For the text-containing cell, return its midpoint in (x, y) coordinate format. 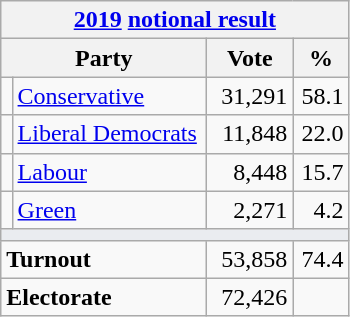
4.2 (321, 210)
72,426 (250, 297)
2019 notional result (175, 20)
31,291 (250, 96)
Turnout (104, 259)
53,858 (250, 259)
Conservative (110, 96)
Liberal Democrats (110, 134)
74.4 (321, 259)
Electorate (104, 297)
58.1 (321, 96)
11,848 (250, 134)
Vote (250, 58)
Party (104, 58)
Labour (110, 172)
% (321, 58)
Green (110, 210)
22.0 (321, 134)
8,448 (250, 172)
2,271 (250, 210)
15.7 (321, 172)
